Scan for the cell matching the given text and deliver its [x, y] coordinate at center. 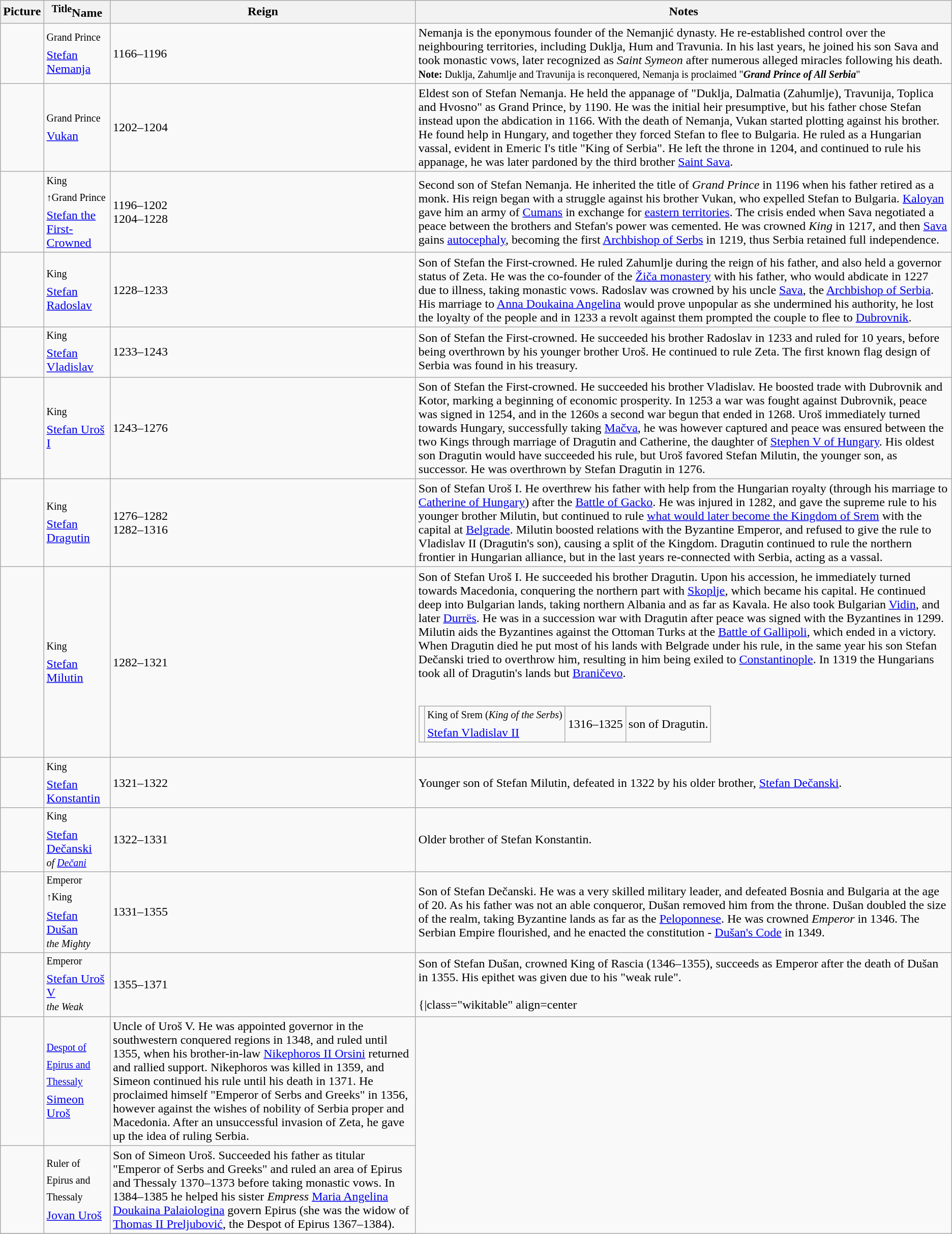
1322–1331 [263, 840]
1276–12821282–1316 [263, 523]
KingStefan Radoslav [77, 289]
King of Srem (King of the Serbs)Stefan Vladislav II [495, 724]
Notes [683, 12]
Younger son of Stefan Milutin, defeated in 1322 by his older brother, Stefan Dečanski. [683, 782]
1316–1325 [595, 724]
KingStefan Dragutin [77, 523]
1228–1233 [263, 289]
Despot of Epirus and ThessalySimeon Uroš [77, 1081]
Grand PrinceStefan Nemanja [77, 53]
1166–1196 [263, 53]
1233–1243 [263, 352]
1355–1371 [263, 984]
KingStefan Vladislav [77, 352]
1243–1276 [263, 428]
Reign [263, 12]
KingStefan Milutin [77, 662]
1196–12021204–1228 [263, 212]
son of Dragutin. [668, 724]
EmperorStefan Uroš Vthe Weak [77, 984]
KingStefan Uroš I [77, 428]
Ruler of Epirus and ThessalyJovan Uroš [77, 1189]
King Stefan Konstantin [77, 782]
TitleName [77, 12]
1282–1321 [263, 662]
King↑Grand PrinceStefan the First-Crowned [77, 212]
1202–1204 [263, 127]
Older brother of Stefan Konstantin. [683, 840]
Grand PrinceVukan [77, 127]
1321–1322 [263, 782]
KingStefan Dečanskiof Dečani [77, 840]
Picture [22, 12]
1331–1355 [263, 912]
Emperor↑KingStefan Dušanthe Mighty [77, 912]
